Find where the given text appears and provide that cell's center as [X, Y] coordinate. 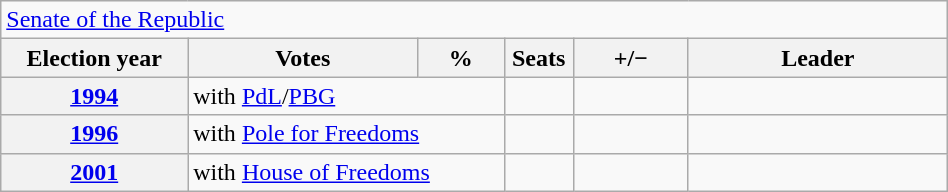
+/− [630, 58]
% [461, 58]
with House of Freedoms [346, 172]
with Pole for Freedoms [346, 134]
Senate of the Republic [474, 20]
with PdL/PBG [346, 96]
Leader [818, 58]
Election year [94, 58]
1994 [94, 96]
Votes [303, 58]
2001 [94, 172]
Seats [538, 58]
1996 [94, 134]
